Locate the cell with the specified text and output its (x, y) center coordinate. 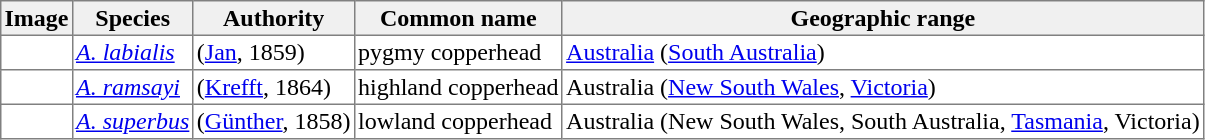
pygmy copperhead (458, 52)
lowland copperhead (458, 121)
A. ramsayi (132, 87)
Common name (458, 18)
A. superbus (132, 121)
Australia (New South Wales, Victoria) (882, 87)
Australia (New South Wales, South Australia, Tasmania, Victoria) (882, 121)
Geographic range (882, 18)
Authority (274, 18)
A. labialis (132, 52)
Image (36, 18)
(Günther, 1858) (274, 121)
Species (132, 18)
(Jan, 1859) (274, 52)
Australia (South Australia) (882, 52)
(Krefft, 1864) (274, 87)
highland copperhead (458, 87)
